Scan for the cell matching the given text and deliver its [x, y] coordinate at center. 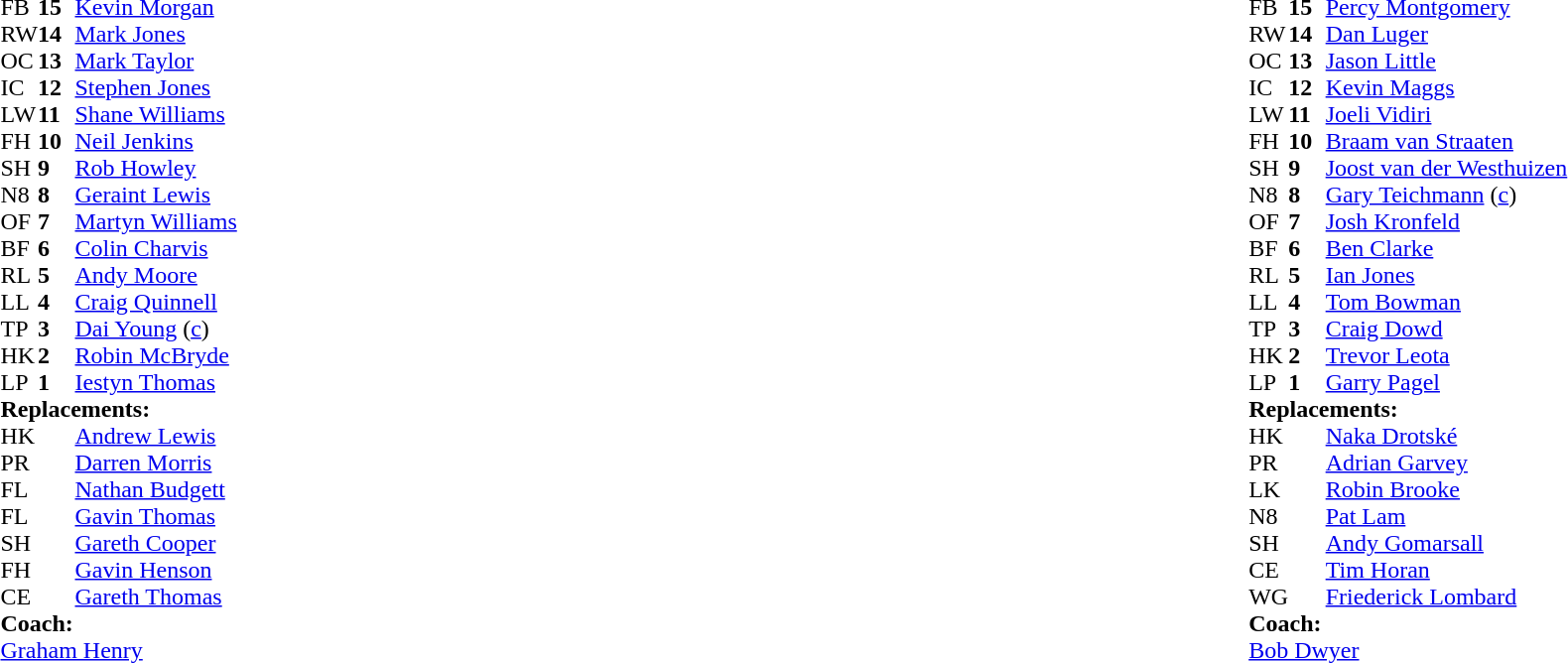
Mark Taylor [157, 62]
LK [1268, 490]
Geraint Lewis [157, 195]
Robin Brooke [1447, 490]
Tom Bowman [1447, 302]
Rob Howley [157, 169]
Garry Pagel [1447, 383]
Braam van Straaten [1447, 141]
Jason Little [1447, 62]
Gary Teichmann (c) [1447, 195]
Andy Gomarsall [1447, 544]
Colin Charvis [157, 248]
Robin McBryde [157, 355]
Gavin Henson [157, 570]
Naka Drotské [1447, 437]
Craig Quinnell [157, 302]
Martyn Williams [157, 222]
WG [1268, 597]
Adrian Garvey [1447, 463]
Shane Williams [157, 115]
Neil Jenkins [157, 141]
Darren Morris [157, 463]
Gareth Cooper [157, 544]
Tim Horan [1447, 570]
Ben Clarke [1447, 248]
Joost van der Westhuizen [1447, 169]
Andy Moore [157, 276]
Ian Jones [1447, 276]
Trevor Leota [1447, 355]
Kevin Maggs [1447, 87]
Mark Jones [157, 34]
Iestyn Thomas [157, 383]
Joeli Vidiri [1447, 115]
Andrew Lewis [157, 437]
Josh Kronfeld [1447, 222]
Gareth Thomas [157, 597]
Dai Young (c) [157, 330]
Friederick Lombard [1447, 597]
Gavin Thomas [157, 516]
Dan Luger [1447, 34]
Pat Lam [1447, 516]
Stephen Jones [157, 87]
Nathan Budgett [157, 490]
Craig Dowd [1447, 330]
